Scan for the cell matching the given text and deliver its [x, y] coordinate at center. 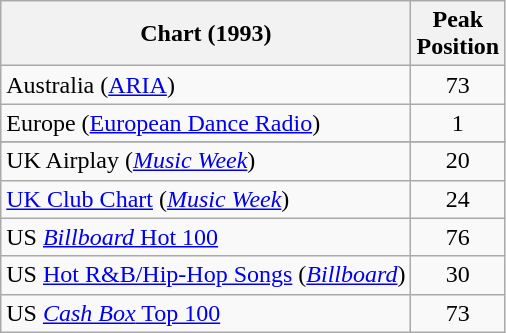
US Cash Box Top 100 [206, 313]
Australia (ARIA) [206, 85]
1 [458, 123]
US Billboard Hot 100 [206, 237]
Chart (1993) [206, 34]
Europe (European Dance Radio) [206, 123]
24 [458, 199]
PeakPosition [458, 34]
30 [458, 275]
UK Club Chart (Music Week) [206, 199]
US Hot R&B/Hip-Hop Songs (Billboard) [206, 275]
76 [458, 237]
UK Airplay (Music Week) [206, 161]
20 [458, 161]
